Capture the cell that displays the provided text and extract its [x, y] central coordinate. 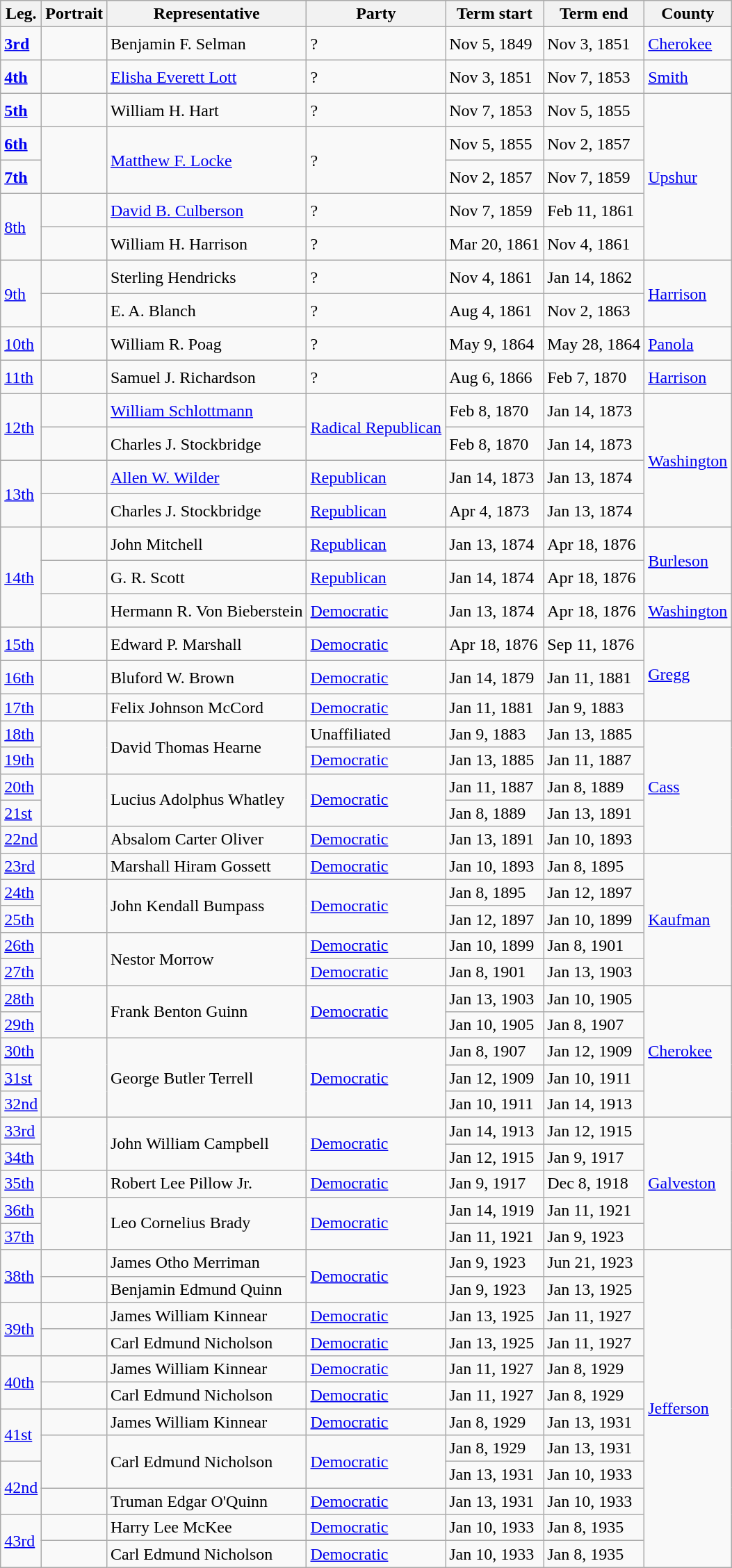
Dec 8, 1918 [594, 1184]
Samuel J. Richardson [206, 377]
Nov 2, 1863 [594, 311]
Jan 14, 1919 [495, 1210]
Jun 21, 1923 [594, 1263]
31st [21, 1078]
Unaffiliated [376, 734]
20th [21, 787]
10th [21, 344]
Nov 5, 1849 [495, 44]
Term end [594, 14]
Feb 7, 1870 [594, 377]
Truman Edgar O'Quinn [206, 1501]
24th [21, 892]
Leg. [21, 14]
43rd [21, 1541]
42nd [21, 1488]
Burleson [688, 561]
Nestor Morrow [206, 958]
37th [21, 1236]
32nd [21, 1104]
19th [21, 760]
Smith [688, 77]
11th [21, 377]
21st [21, 813]
Hermann R. Von Bieberstein [206, 611]
May 28, 1864 [594, 344]
David B. Culberson [206, 211]
25th [21, 919]
Representative [206, 14]
Matthew F. Locke [206, 161]
3rd [21, 44]
David Thomas Hearne [206, 747]
Aug 6, 1866 [495, 377]
Sterling Hendricks [206, 277]
22nd [21, 840]
Jan 14, 1874 [495, 578]
Jan 14, 1879 [495, 678]
7th [21, 177]
Party [376, 14]
Elisha Everett Lott [206, 77]
Radical Republican [376, 427]
9th [21, 294]
Robert Lee Pillow Jr. [206, 1184]
William H. Hart [206, 111]
36th [21, 1210]
Bluford W. Brown [206, 678]
28th [21, 999]
Harry Lee McKee [206, 1528]
27th [21, 972]
Aug 4, 1861 [495, 311]
Galveston [688, 1184]
Jan 14, 1862 [594, 277]
Frank Benton Guinn [206, 1012]
18th [21, 734]
16th [21, 678]
May 9, 1864 [495, 344]
Felix Johnson McCord [206, 708]
John William Campbell [206, 1144]
41st [21, 1435]
30th [21, 1052]
8th [21, 227]
Panola [688, 344]
Marshall Hiram Gossett [206, 866]
39th [21, 1329]
26th [21, 945]
William Schlottmann [206, 411]
40th [21, 1382]
E. A. Blanch [206, 311]
5th [21, 111]
6th [21, 144]
33rd [21, 1131]
Kaufman [688, 919]
Benjamin Edmund Quinn [206, 1289]
George Butler Terrell [206, 1078]
John Mitchell [206, 544]
Gregg [688, 674]
William H. Harrison [206, 244]
4th [21, 77]
Portrait [74, 14]
Absalom Carter Oliver [206, 840]
Benjamin F. Selman [206, 44]
Apr 4, 1873 [495, 511]
Jefferson [688, 1408]
Allen W. Wilder [206, 477]
Sep 11, 1876 [594, 644]
38th [21, 1276]
29th [21, 1025]
Leo Cornelius Brady [206, 1223]
17th [21, 708]
County [688, 14]
Upshur [688, 177]
23rd [21, 866]
Mar 20, 1861 [495, 244]
34th [21, 1157]
Feb 11, 1861 [594, 211]
William R. Poag [206, 344]
Term start [495, 14]
James Otho Merriman [206, 1263]
35th [21, 1184]
G. R. Scott [206, 578]
John Kendall Bumpass [206, 906]
15th [21, 644]
Edward P. Marshall [206, 644]
Cass [688, 787]
13th [21, 494]
Lucius Adolphus Whatley [206, 800]
14th [21, 578]
12th [21, 427]
